Search for the cell housing the specified text and yield its (X, Y) center coordinate. 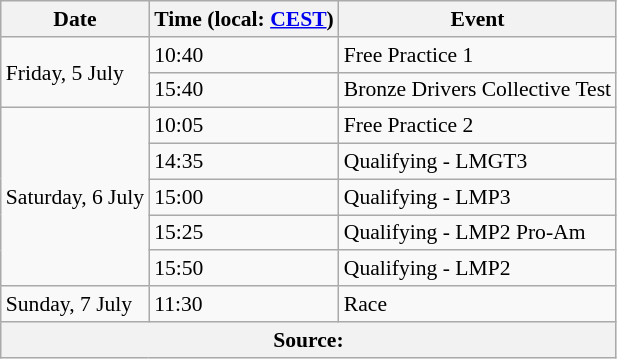
Free Practice 1 (478, 55)
11:30 (244, 304)
15:00 (244, 197)
10:05 (244, 126)
Qualifying - LMP2 Pro-Am (478, 233)
Date (75, 19)
Event (478, 19)
14:35 (244, 162)
Qualifying - LMP2 (478, 269)
10:40 (244, 55)
Friday, 5 July (75, 72)
Free Practice 2 (478, 126)
Race (478, 304)
Source: (308, 340)
Qualifying - LMGT3 (478, 162)
Qualifying - LMP3 (478, 197)
15:50 (244, 269)
Saturday, 6 July (75, 197)
15:40 (244, 90)
15:25 (244, 233)
Sunday, 7 July (75, 304)
Bronze Drivers Collective Test (478, 90)
Time (local: CEST) (244, 19)
